Identify which cell holds the provided text, then report its [x, y] central coordinate. 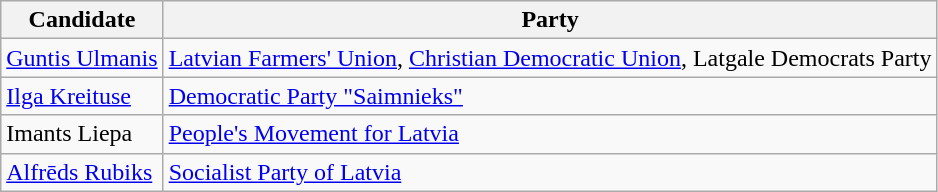
Alfrēds Rubiks [82, 172]
Democratic Party "Saimnieks" [550, 96]
Latvian Farmers' Union, Christian Democratic Union, Latgale Democrats Party [550, 58]
Party [550, 20]
Socialist Party of Latvia [550, 172]
Candidate [82, 20]
Imants Liepa [82, 134]
Guntis Ulmanis [82, 58]
Ilga Kreituse [82, 96]
People's Movement for Latvia [550, 134]
